Provide the [X, Y] coordinate of the cell's center where the given text is located.  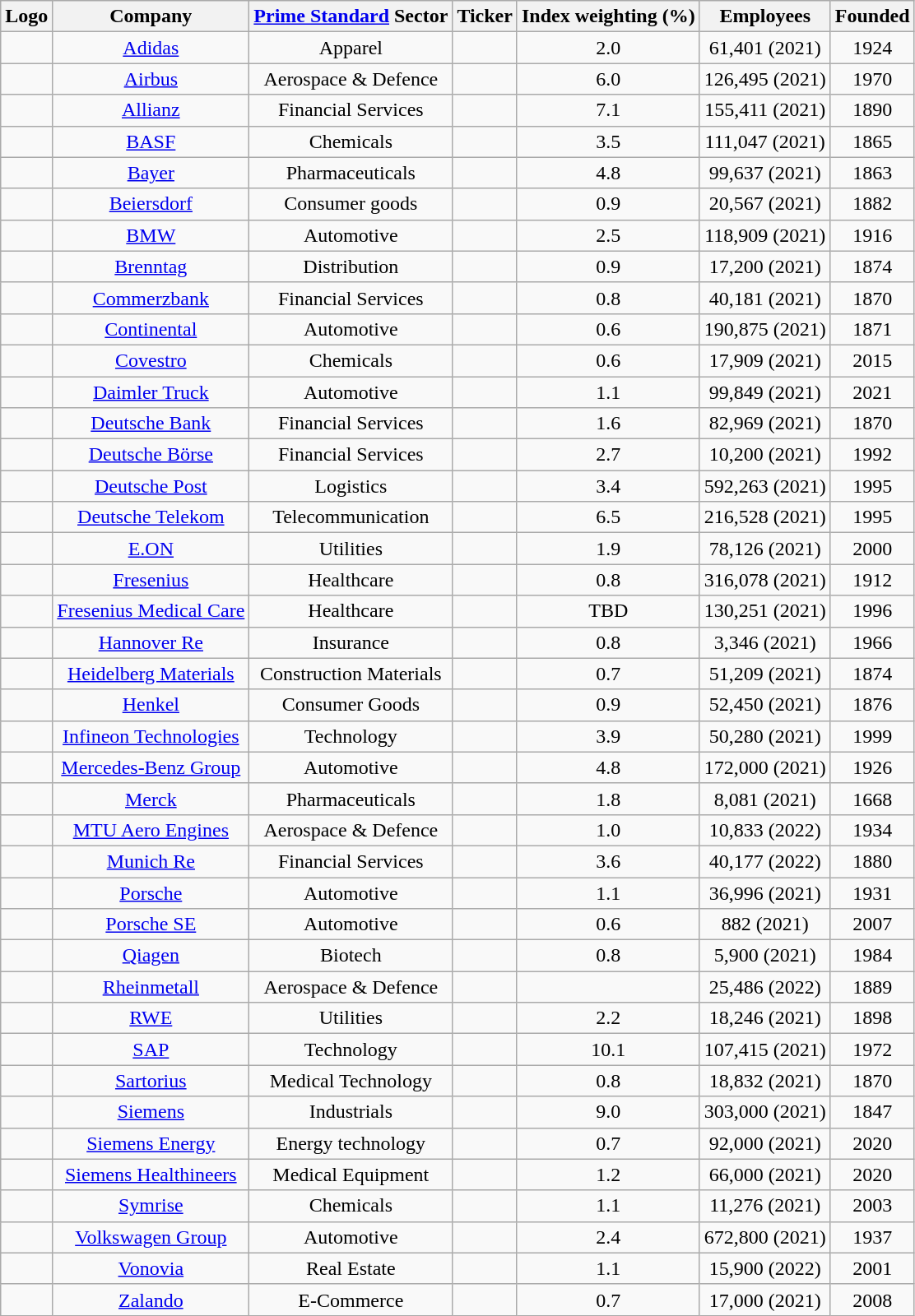
1916 [872, 235]
Symrise [151, 1206]
Porsche SE [151, 924]
1924 [872, 48]
1.8 [608, 799]
10.1 [608, 1050]
2.5 [608, 235]
15,900 (2022) [765, 1268]
592,263 (2021) [765, 486]
1.9 [608, 549]
1937 [872, 1237]
BMW [151, 235]
Telecommunication [351, 517]
Merck [151, 799]
82,969 (2021) [765, 424]
40,181 (2021) [765, 298]
Company [151, 16]
Logistics [351, 486]
9.0 [608, 1112]
3,346 (2021) [765, 642]
51,209 (2021) [765, 674]
E.ON [151, 549]
36,996 (2021) [765, 892]
Zalando [151, 1300]
1.0 [608, 830]
1999 [872, 736]
1.2 [608, 1175]
1996 [872, 611]
3.5 [608, 141]
1.6 [608, 424]
1871 [872, 329]
92,000 (2021) [765, 1143]
316,078 (2021) [765, 580]
882 (2021) [765, 924]
155,411 (2021) [765, 110]
Insurance [351, 642]
5,900 (2021) [765, 956]
17,200 (2021) [765, 266]
17,000 (2021) [765, 1300]
MTU Aero Engines [151, 830]
18,832 (2021) [765, 1081]
Daimler Truck [151, 392]
Qiagen [151, 956]
Logo [26, 16]
Deutsche Telekom [151, 517]
Industrials [351, 1112]
66,000 (2021) [765, 1175]
Construction Materials [351, 674]
2001 [872, 1268]
Porsche [151, 892]
Rheinmetall [151, 987]
2.0 [608, 48]
3.9 [608, 736]
1880 [872, 861]
Employees [765, 16]
6.0 [608, 79]
20,567 (2021) [765, 204]
2007 [872, 924]
1889 [872, 987]
2.2 [608, 1018]
1847 [872, 1112]
1882 [872, 204]
10,833 (2022) [765, 830]
Sartorius [151, 1081]
Distribution [351, 266]
Medical Technology [351, 1081]
172,000 (2021) [765, 767]
1966 [872, 642]
2003 [872, 1206]
1992 [872, 455]
1890 [872, 110]
Beiersdorf [151, 204]
1934 [872, 830]
6.5 [608, 517]
1898 [872, 1018]
1876 [872, 705]
Index weighting (%) [608, 16]
SAP [151, 1050]
Siemens [151, 1112]
Biotech [351, 956]
1972 [872, 1050]
10,200 (2021) [765, 455]
Allianz [151, 110]
17,909 (2021) [765, 360]
Commerzbank [151, 298]
Ticker [485, 16]
303,000 (2021) [765, 1112]
3.4 [608, 486]
E-Commerce [351, 1300]
2021 [872, 392]
672,800 (2021) [765, 1237]
190,875 (2021) [765, 329]
Fresenius [151, 580]
Vonovia [151, 1268]
40,177 (2022) [765, 861]
Heidelberg Materials [151, 674]
1668 [872, 799]
Continental [151, 329]
3.6 [608, 861]
BASF [151, 141]
126,495 (2021) [765, 79]
130,251 (2021) [765, 611]
107,415 (2021) [765, 1050]
Siemens Healthineers [151, 1175]
Fresenius Medical Care [151, 611]
Infineon Technologies [151, 736]
Airbus [151, 79]
99,849 (2021) [765, 392]
1926 [872, 767]
78,126 (2021) [765, 549]
118,909 (2021) [765, 235]
216,528 (2021) [765, 517]
Bayer [151, 173]
1912 [872, 580]
Deutsche Bank [151, 424]
52,450 (2021) [765, 705]
TBD [608, 611]
61,401 (2021) [765, 48]
2.4 [608, 1237]
1865 [872, 141]
2015 [872, 360]
Adidas [151, 48]
Munich Re [151, 861]
Siemens Energy [151, 1143]
Deutsche Börse [151, 455]
50,280 (2021) [765, 736]
Apparel [351, 48]
Prime Standard Sector [351, 16]
1931 [872, 892]
RWE [151, 1018]
2.7 [608, 455]
18,246 (2021) [765, 1018]
Covestro [151, 360]
Mercedes-Benz Group [151, 767]
Energy technology [351, 1143]
2008 [872, 1300]
Consumer Goods [351, 705]
1970 [872, 79]
Founded [872, 16]
2000 [872, 549]
Volkswagen Group [151, 1237]
Hannover Re [151, 642]
1984 [872, 956]
99,637 (2021) [765, 173]
Medical Equipment [351, 1175]
Consumer goods [351, 204]
Deutsche Post [151, 486]
Henkel [151, 705]
8,081 (2021) [765, 799]
Real Estate [351, 1268]
111,047 (2021) [765, 141]
11,276 (2021) [765, 1206]
Brenntag [151, 266]
25,486 (2022) [765, 987]
7.1 [608, 110]
1863 [872, 173]
